Output the (X, Y) coordinate of the center of the cell containing the given text.  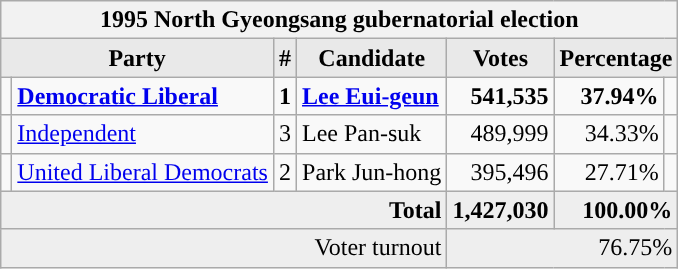
Candidate (372, 58)
Votes (500, 58)
2 (284, 172)
Voter turnout (224, 248)
Total (224, 210)
34.33% (609, 134)
Lee Pan-suk (372, 134)
37.94% (609, 96)
Park Jun-hong (372, 172)
489,999 (500, 134)
395,496 (500, 172)
Independent (143, 134)
27.71% (609, 172)
1,427,030 (500, 210)
1 (284, 96)
3 (284, 134)
# (284, 58)
United Liberal Democrats (143, 172)
Party (138, 58)
100.00% (616, 210)
541,535 (500, 96)
1995 North Gyeongsang gubernatorial election (340, 20)
Lee Eui-geun (372, 96)
76.75% (562, 248)
Democratic Liberal (143, 96)
Percentage (616, 58)
